From the cell containing the given text, extract its center point as (X, Y) coordinate. 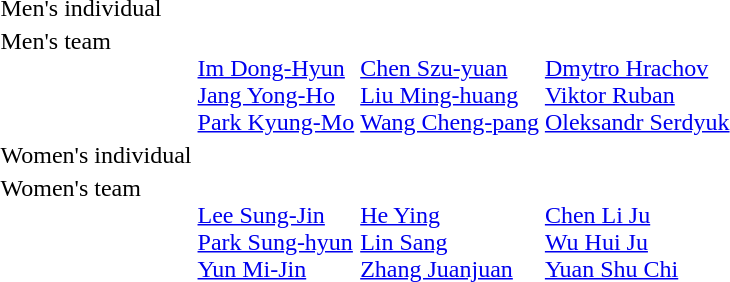
Im Dong-HyunJang Yong-HoPark Kyung-Mo (276, 82)
Chen Szu-yuanLiu Ming-huangWang Cheng-pang (450, 82)
